Locate the cell with the specified text and output its [x, y] center coordinate. 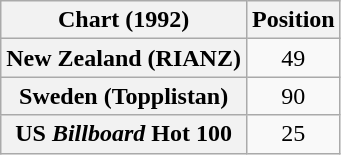
Position [293, 20]
US Billboard Hot 100 [124, 134]
Sweden (Topplistan) [124, 96]
Chart (1992) [124, 20]
New Zealand (RIANZ) [124, 58]
25 [293, 134]
90 [293, 96]
49 [293, 58]
